Detect which cell encompasses the target text, then output its (x, y) center coordinate. 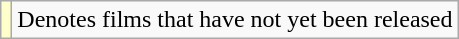
Denotes films that have not yet been released (235, 20)
